Find where the given text appears and provide that cell's center as [X, Y] coordinate. 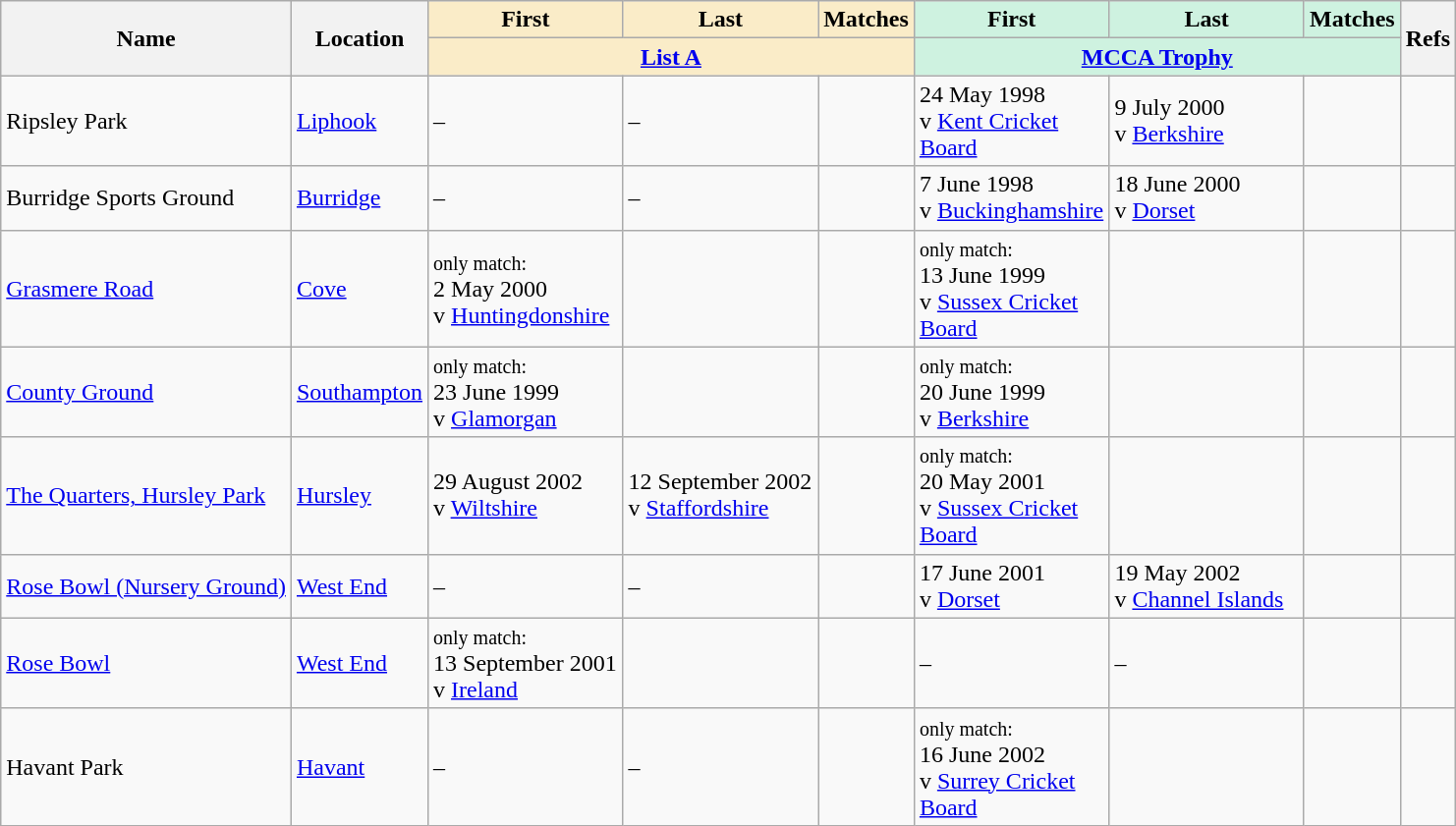
The Quarters, Hursley Park [146, 495]
Burridge Sports Ground [146, 198]
only match:16 June 2002v Surrey Cricket Board [1012, 766]
Havant Park [146, 766]
Cove [360, 289]
County Ground [146, 392]
only match:23 June 1999v Glamorgan [527, 392]
9 July 2000v Berkshire [1206, 121]
only match:2 May 2000v Huntingdonshire [527, 289]
Hursley [360, 495]
18 June 2000v Dorset [1206, 198]
17 June 2001v Dorset [1012, 585]
Burridge [360, 198]
only match:20 June 1999v Berkshire [1012, 392]
only match:20 May 2001v Sussex Cricket Board [1012, 495]
MCCA Trophy [1157, 57]
29 August 2002v Wiltshire [527, 495]
only match:13 September 2001v Ireland [527, 663]
Ripsley Park [146, 121]
Rose Bowl [146, 663]
24 May 1998v Kent Cricket Board [1012, 121]
Liphook [360, 121]
Grasmere Road [146, 289]
Havant [360, 766]
List A [672, 57]
Location [360, 38]
12 September 2002v Staffordshire [721, 495]
Rose Bowl (Nursery Ground) [146, 585]
Southampton [360, 392]
Name [146, 38]
Refs [1428, 38]
only match:13 June 1999v Sussex Cricket Board [1012, 289]
19 May 2002v Channel Islands [1206, 585]
7 June 1998v Buckinghamshire [1012, 198]
